Pinpoint the cell where the given text exists, returning its (x, y) midpoint coordinate. 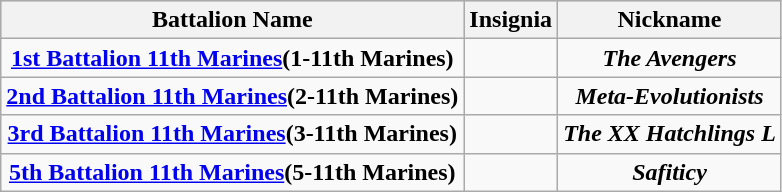
Safiticy (670, 172)
3rd Battalion 11th Marines(3-11th Marines) (232, 134)
The XX Hatchlings L (670, 134)
2nd Battalion 11th Marines(2-11th Marines) (232, 96)
Battalion Name (232, 20)
The Avengers (670, 58)
Nickname (670, 20)
1st Battalion 11th Marines(1-11th Marines) (232, 58)
Meta-Evolutionists (670, 96)
5th Battalion 11th Marines(5-11th Marines) (232, 172)
Insignia (511, 20)
